Locate the cell with the specified text and output its [X, Y] center coordinate. 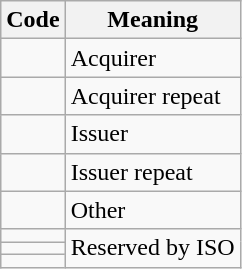
Other [152, 210]
Acquirer repeat [152, 96]
Reserved by ISO [152, 248]
Acquirer [152, 58]
Meaning [152, 20]
Code [33, 20]
Issuer repeat [152, 172]
Issuer [152, 134]
